Locate the cell with the specified text and output its [X, Y] center coordinate. 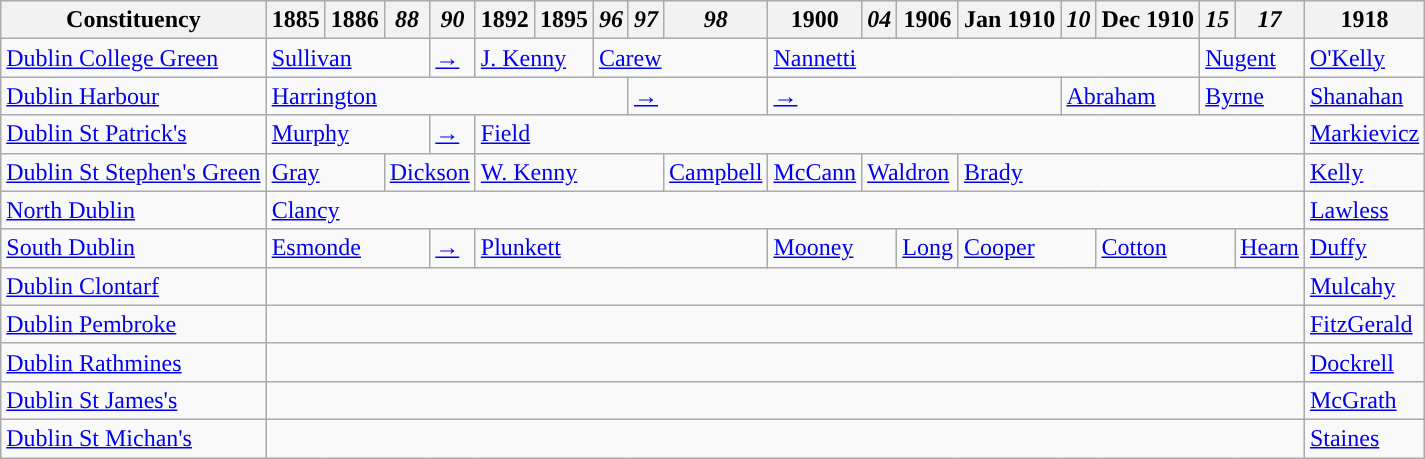
Byrne [1252, 96]
Abraham [1130, 96]
98 [716, 20]
Dockrell [1364, 362]
Nannetti [984, 58]
90 [453, 20]
Dublin Clontarf [134, 286]
Cotton [1166, 248]
97 [646, 20]
Hearn [1270, 248]
Dec 1910 [1148, 20]
South Dublin [134, 248]
Dublin St Stephen's Green [134, 172]
J. Kenny [534, 58]
Jan 1910 [1009, 20]
Field [890, 134]
Esmonde [348, 248]
Duffy [1364, 248]
Nugent [1252, 58]
Gray [325, 172]
Dublin College Green [134, 58]
15 [1218, 20]
Dickson [430, 172]
Harrington [447, 96]
Markievicz [1364, 134]
10 [1078, 20]
Mulcahy [1364, 286]
Sullivan [348, 58]
Brady [1131, 172]
Staines [1364, 438]
88 [407, 20]
1906 [928, 20]
Kelly [1364, 172]
Waldron [910, 172]
Clancy [785, 210]
Long [928, 248]
1918 [1364, 20]
Cooper [1026, 248]
1885 [296, 20]
04 [880, 20]
Dublin St Patrick's [134, 134]
Dublin St James's [134, 400]
FitzGerald [1364, 324]
17 [1270, 20]
96 [610, 20]
Murphy [348, 134]
Constituency [134, 20]
1892 [504, 20]
North Dublin [134, 210]
Dublin Pembroke [134, 324]
1895 [564, 20]
Dublin Harbour [134, 96]
W. Kenny [569, 172]
Shanahan [1364, 96]
1900 [815, 20]
McCann [815, 172]
Dublin Rathmines [134, 362]
Dublin St Michan's [134, 438]
McGrath [1364, 400]
Carew [680, 58]
O'Kelly [1364, 58]
Lawless [1364, 210]
Plunkett [622, 248]
1886 [354, 20]
Campbell [716, 172]
Mooney [832, 248]
